For the text-containing cell, return its midpoint in [x, y] coordinate format. 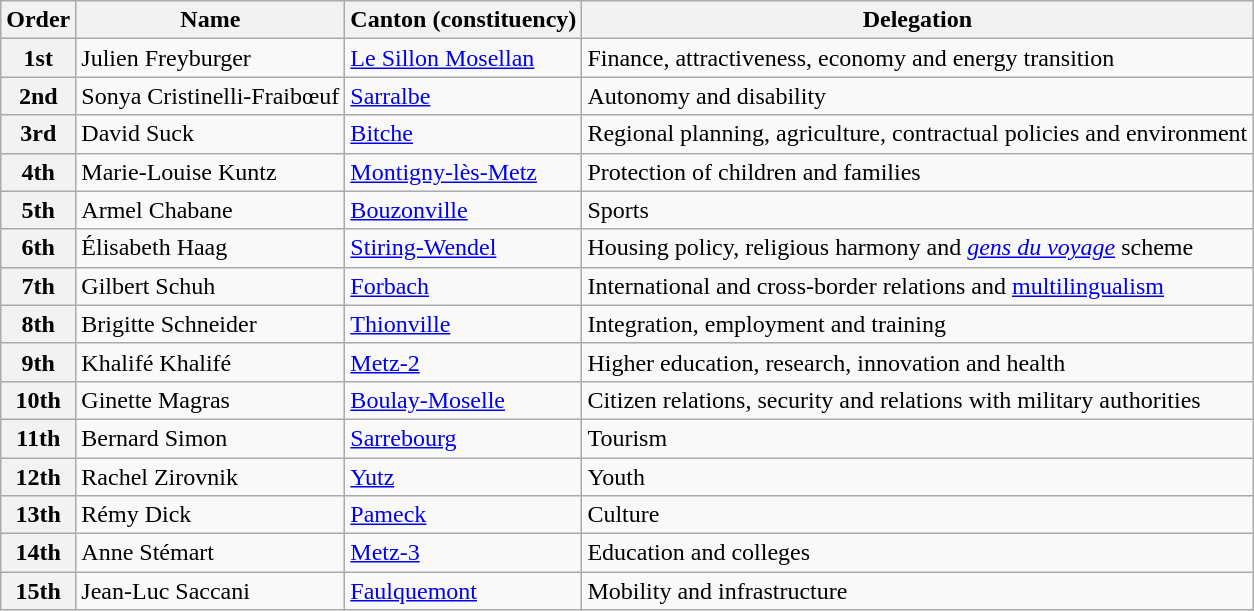
Stiring-Wendel [464, 248]
8th [38, 324]
Name [210, 20]
Jean-Luc Saccani [210, 591]
Gilbert Schuh [210, 286]
Education and colleges [918, 553]
Yutz [464, 477]
David Suck [210, 134]
Metz-2 [464, 362]
Anne Stémart [210, 553]
9th [38, 362]
10th [38, 400]
Order [38, 20]
12th [38, 477]
1st [38, 58]
Housing policy, religious harmony and gens du voyage scheme [918, 248]
11th [38, 438]
Regional planning, agriculture, contractual policies and environment [918, 134]
2nd [38, 96]
Khalifé Khalifé [210, 362]
Bernard Simon [210, 438]
Canton (constituency) [464, 20]
3rd [38, 134]
Le Sillon Mosellan [464, 58]
Sarrebourg [464, 438]
Finance, attractiveness, economy and energy transition [918, 58]
Ginette Magras [210, 400]
13th [38, 515]
Pameck [464, 515]
Marie-Louise Kuntz [210, 172]
Faulquemont [464, 591]
Forbach [464, 286]
Élisabeth Haag [210, 248]
Youth [918, 477]
Sonya Cristinelli-Fraibœuf [210, 96]
14th [38, 553]
Julien Freyburger [210, 58]
Rachel Zirovnik [210, 477]
4th [38, 172]
Tourism [918, 438]
Armel Chabane [210, 210]
Metz-3 [464, 553]
7th [38, 286]
International and cross-border relations and multilingualism [918, 286]
Higher education, research, innovation and health [918, 362]
5th [38, 210]
15th [38, 591]
Boulay-Moselle [464, 400]
Citizen relations, security and relations with military authorities [918, 400]
Mobility and infrastructure [918, 591]
Bouzonville [464, 210]
Rémy Dick [210, 515]
Protection of children and families [918, 172]
Integration, employment and training [918, 324]
Autonomy and disability [918, 96]
Bitche [464, 134]
6th [38, 248]
Sports [918, 210]
Thionville [464, 324]
Sarralbe [464, 96]
Culture [918, 515]
Delegation [918, 20]
Brigitte Schneider [210, 324]
Montigny-lès-Metz [464, 172]
